Detect which cell encompasses the target text, then output its [X, Y] center coordinate. 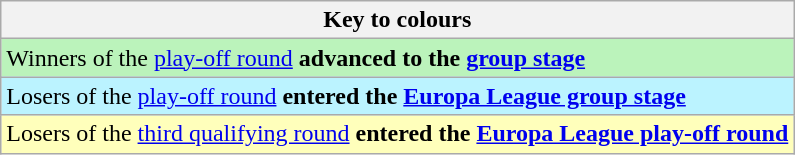
Key to colours [398, 20]
Losers of the third qualifying round entered the Europa League play-off round [398, 134]
Winners of the play-off round advanced to the group stage [398, 58]
Losers of the play-off round entered the Europa League group stage [398, 96]
